Find where the given text appears and provide that cell's center as [X, Y] coordinate. 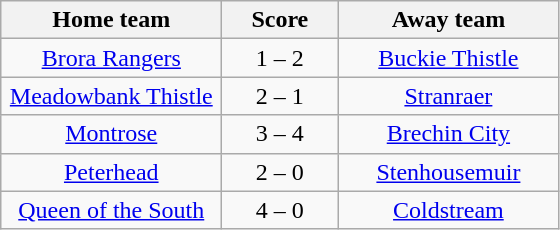
Montrose [112, 134]
3 – 4 [280, 134]
2 – 1 [280, 96]
1 – 2 [280, 58]
Brechin City [448, 134]
Away team [448, 20]
4 – 0 [280, 210]
Peterhead [112, 172]
Coldstream [448, 210]
Meadowbank Thistle [112, 96]
Queen of the South [112, 210]
Score [280, 20]
Buckie Thistle [448, 58]
Stranraer [448, 96]
Stenhousemuir [448, 172]
Brora Rangers [112, 58]
Home team [112, 20]
2 – 0 [280, 172]
